Find where the given text appears and provide that cell's center as (x, y) coordinate. 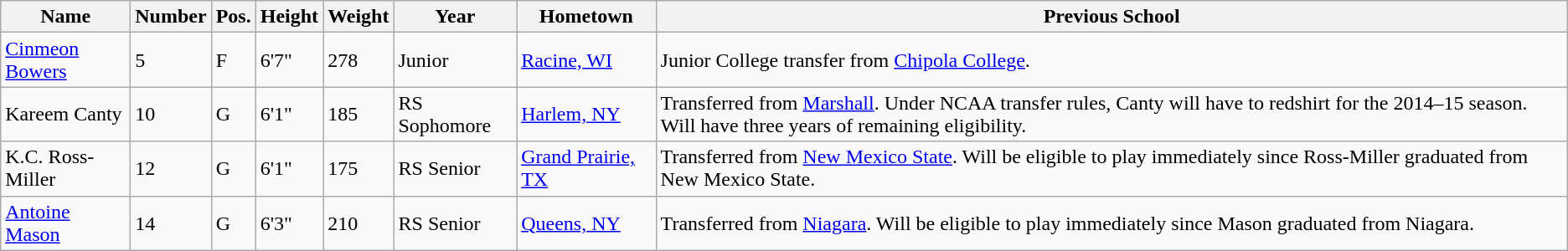
Weight (358, 17)
F (233, 60)
Antoine Mason (65, 223)
Pos. (233, 17)
Junior (456, 60)
K.C. Ross-Miller (65, 169)
Grand Prairie, TX (586, 169)
185 (358, 114)
RS Sophomore (456, 114)
Harlem, NY (586, 114)
Queens, NY (586, 223)
Junior College transfer from Chipola College. (1112, 60)
10 (171, 114)
210 (358, 223)
Name (65, 17)
6'3" (289, 223)
278 (358, 60)
12 (171, 169)
Hometown (586, 17)
Transferred from Niagara. Will be eligible to play immediately since Mason graduated from Niagara. (1112, 223)
5 (171, 60)
Number (171, 17)
14 (171, 223)
Cinmeon Bowers (65, 60)
Year (456, 17)
Racine, WI (586, 60)
175 (358, 169)
Height (289, 17)
Kareem Canty (65, 114)
Transferred from New Mexico State. Will be eligible to play immediately since Ross-Miller graduated from New Mexico State. (1112, 169)
Previous School (1112, 17)
6'7" (289, 60)
